For the text-containing cell, return its midpoint in [X, Y] coordinate format. 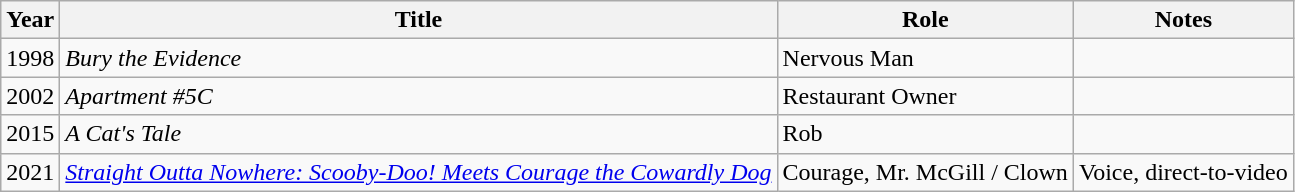
Rob [925, 134]
2002 [30, 96]
Role [925, 20]
Apartment #5C [418, 96]
Nervous Man [925, 58]
Courage, Mr. McGill / Clown [925, 172]
Restaurant Owner [925, 96]
2021 [30, 172]
Year [30, 20]
Notes [1183, 20]
Bury the Evidence [418, 58]
Title [418, 20]
1998 [30, 58]
2015 [30, 134]
Voice, direct-to-video [1183, 172]
Straight Outta Nowhere: Scooby-Doo! Meets Courage the Cowardly Dog [418, 172]
A Cat's Tale [418, 134]
